Output the [X, Y] coordinate of the center of the cell containing the given text.  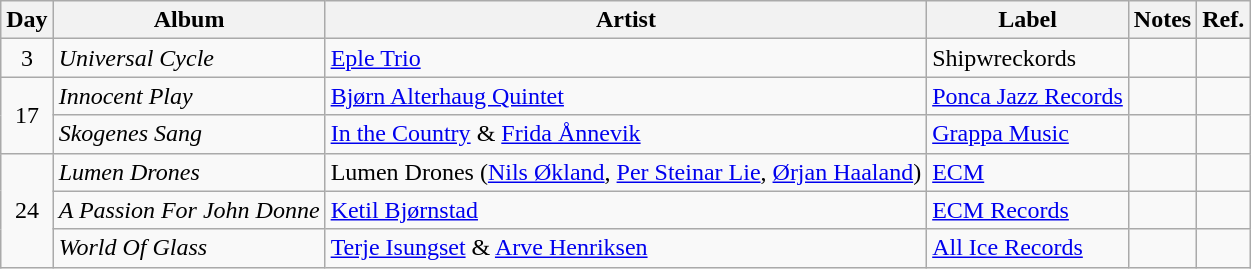
World Of Glass [189, 248]
Skogenes Sang [189, 134]
Bjørn Alterhaug Quintet [626, 96]
17 [27, 115]
Label [1028, 20]
24 [27, 210]
Notes [1162, 20]
Lumen Drones [189, 172]
Album [189, 20]
ECM [1028, 172]
ECM Records [1028, 210]
Ref. [1224, 20]
Grappa Music [1028, 134]
All Ice Records [1028, 248]
Eple Trio [626, 58]
Artist [626, 20]
3 [27, 58]
Universal Cycle [189, 58]
Ketil Bjørnstad [626, 210]
Day [27, 20]
Innocent Play [189, 96]
Shipwreckords [1028, 58]
Ponca Jazz Records [1028, 96]
Lumen Drones (Nils Økland, Per Steinar Lie, Ørjan Haaland) [626, 172]
In the Country & Frida Ånnevik [626, 134]
A Passion For John Donne [189, 210]
Terje Isungset & Arve Henriksen [626, 248]
